Pinpoint the cell where the given text exists, returning its [x, y] midpoint coordinate. 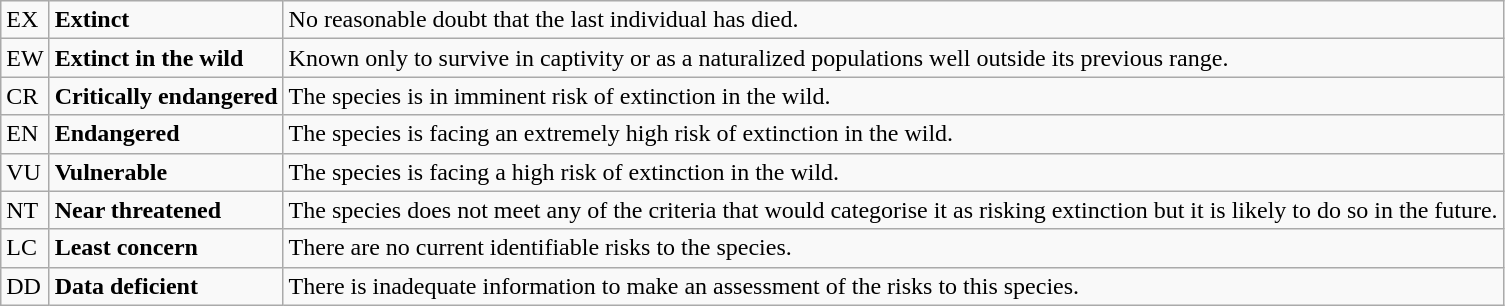
EX [25, 20]
Vulnerable [166, 172]
DD [25, 286]
Endangered [166, 134]
Extinct in the wild [166, 58]
CR [25, 96]
No reasonable doubt that the last individual has died. [893, 20]
The species is facing a high risk of extinction in the wild. [893, 172]
Known only to survive in captivity or as a naturalized populations well outside its previous range. [893, 58]
Near threatened [166, 210]
There are no current identifiable risks to the species. [893, 248]
The species does not meet any of the criteria that would categorise it as risking extinction but it is likely to do so in the future. [893, 210]
EW [25, 58]
There is inadequate information to make an assessment of the risks to this species. [893, 286]
EN [25, 134]
Data deficient [166, 286]
VU [25, 172]
Extinct [166, 20]
Critically endangered [166, 96]
The species is facing an extremely high risk of extinction in the wild. [893, 134]
LC [25, 248]
NT [25, 210]
Least concern [166, 248]
The species is in imminent risk of extinction in the wild. [893, 96]
